Identify which cell holds the provided text, then report its [X, Y] central coordinate. 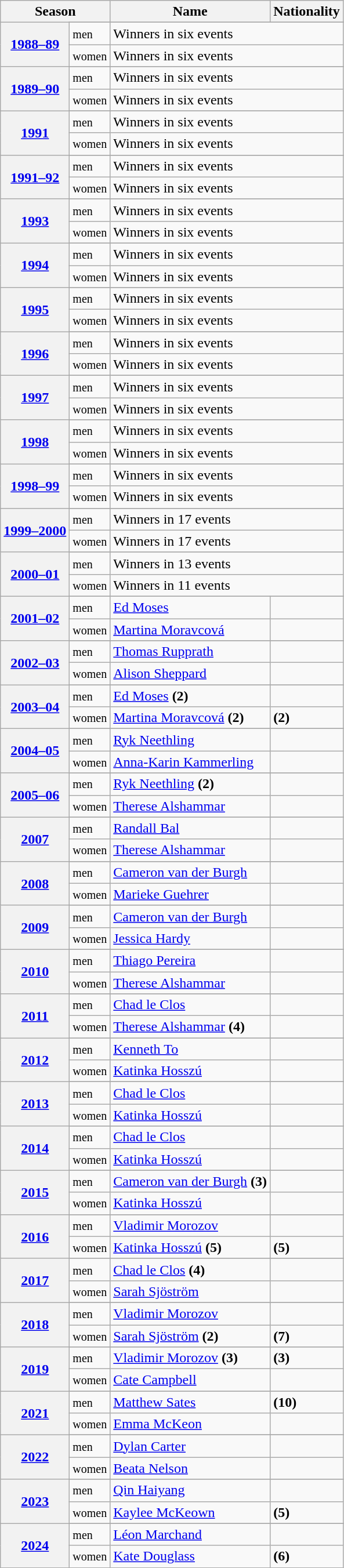
Name [190, 12]
Kenneth To [190, 1049]
2015 [35, 1192]
2022 [35, 1457]
Sarah Sjöström [190, 1291]
Matthew Sates [190, 1402]
2009 [35, 927]
Dylan Carter [190, 1446]
(10) [307, 1402]
2018 [35, 1324]
Ed Moses [190, 607]
1991–92 [35, 177]
Ryk Neethling [190, 740]
2012 [35, 1060]
Martina Moravcová (2) [190, 718]
2019 [35, 1369]
1998–99 [35, 486]
2017 [35, 1280]
1993 [35, 221]
2013 [35, 1104]
Marieke Guehrer [190, 894]
1989–90 [35, 89]
Cate Campbell [190, 1380]
2000–01 [35, 574]
Katinka Hosszú (5) [190, 1247]
Emma McKeon [190, 1424]
2007 [35, 839]
2004–05 [35, 751]
2001–02 [35, 618]
Ryk Neethling (2) [190, 784]
Qin Haiyang [190, 1490]
Winners in 13 events [227, 563]
Therese Alshammar (4) [190, 1027]
2023 [35, 1501]
Léon Marchand [190, 1534]
1996 [35, 354]
Beata Nelson [190, 1468]
Sarah Sjöström (2) [190, 1335]
1999–2000 [35, 530]
1994 [35, 265]
2021 [35, 1413]
Vladimir Morozov (3) [190, 1358]
Ed Moses (2) [190, 696]
Cameron van der Burgh (3) [190, 1181]
(2) [307, 718]
Chad le Clos (4) [190, 1269]
Thomas Rupprath [190, 652]
1988–89 [35, 45]
2008 [35, 883]
Season [56, 12]
2024 [35, 1545]
Kate Douglass [190, 1556]
Thiago Pereira [190, 960]
Martina Moravcová [190, 629]
Winners in 11 events [227, 585]
2003–04 [35, 707]
(7) [307, 1335]
2002–03 [35, 663]
Randall Bal [190, 828]
2011 [35, 1016]
Anna-Karin Kammerling [190, 762]
Nationality [307, 12]
Alison Sheppard [190, 674]
1997 [35, 398]
2005–06 [35, 795]
2010 [35, 971]
2014 [35, 1148]
Kaylee McKeown [190, 1512]
1995 [35, 310]
(3) [307, 1358]
(6) [307, 1556]
1991 [35, 133]
1998 [35, 442]
Jessica Hardy [190, 938]
2016 [35, 1236]
